Determine the [X, Y] coordinate at the center of the cell enclosing the given text.  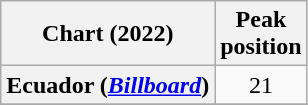
Chart (2022) [108, 34]
21 [261, 85]
Peakposition [261, 34]
Ecuador (Billboard) [108, 85]
